Locate the cell with the specified text and output its (X, Y) center coordinate. 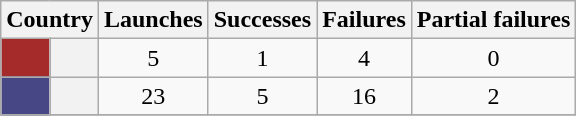
23 (153, 96)
Failures (364, 20)
16 (364, 96)
Launches (153, 20)
1 (262, 58)
Partial failures (494, 20)
2 (494, 96)
Successes (262, 20)
4 (364, 58)
Country (50, 20)
0 (494, 58)
